Capture the cell that displays the provided text and extract its [x, y] central coordinate. 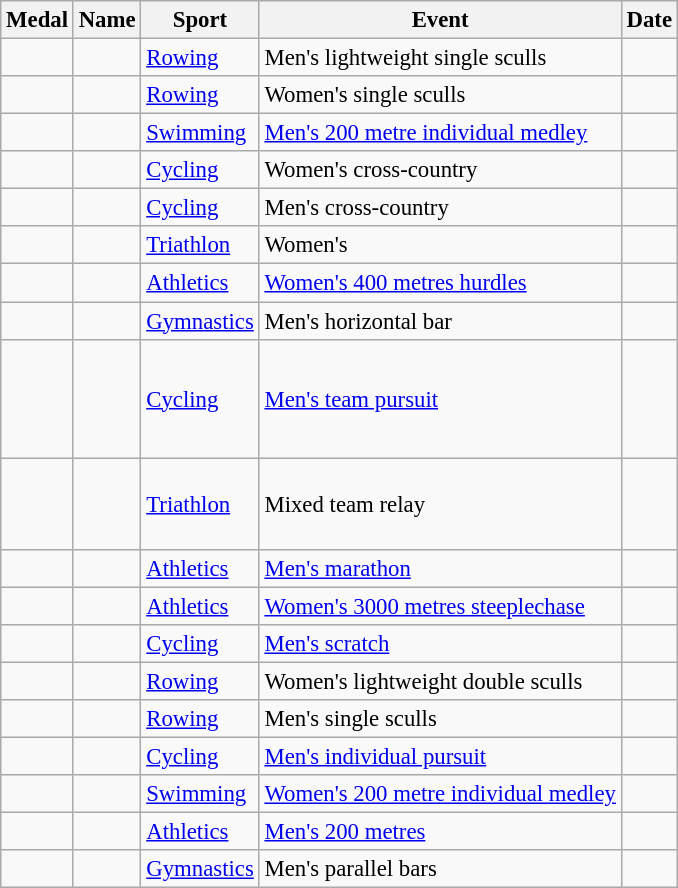
Women's [440, 245]
Event [440, 20]
Men's 200 metre individual medley [440, 133]
Women's cross-country [440, 170]
Men's marathon [440, 568]
Men's lightweight single sculls [440, 58]
Men's 200 metres [440, 832]
Men's horizontal bar [440, 321]
Men's parallel bars [440, 869]
Men's individual pursuit [440, 756]
Men's single sculls [440, 719]
Women's single sculls [440, 95]
Medal [38, 20]
Men's scratch [440, 644]
Women's lightweight double sculls [440, 681]
Sport [200, 20]
Women's 200 metre individual medley [440, 794]
Men's team pursuit [440, 398]
Date [649, 20]
Name [107, 20]
Mixed team relay [440, 504]
Women's 400 metres hurdles [440, 283]
Women's 3000 metres steeplechase [440, 606]
Men's cross-country [440, 208]
